Provide the [x, y] coordinate of the cell's center where the given text is located.  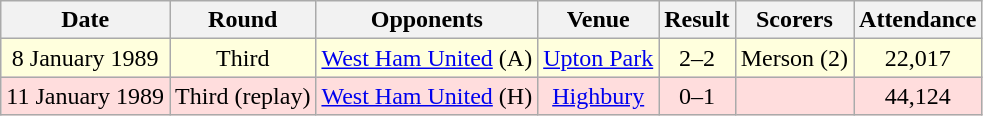
22,017 [918, 58]
Third [243, 58]
Opponents [427, 20]
Merson (2) [794, 58]
Venue [598, 20]
2–2 [697, 58]
Round [243, 20]
Attendance [918, 20]
Third (replay) [243, 96]
11 January 1989 [86, 96]
44,124 [918, 96]
Date [86, 20]
West Ham United (A) [427, 58]
West Ham United (H) [427, 96]
Scorers [794, 20]
Result [697, 20]
Upton Park [598, 58]
0–1 [697, 96]
Highbury [598, 96]
8 January 1989 [86, 58]
